Pinpoint the cell where the given text exists, returning its [X, Y] midpoint coordinate. 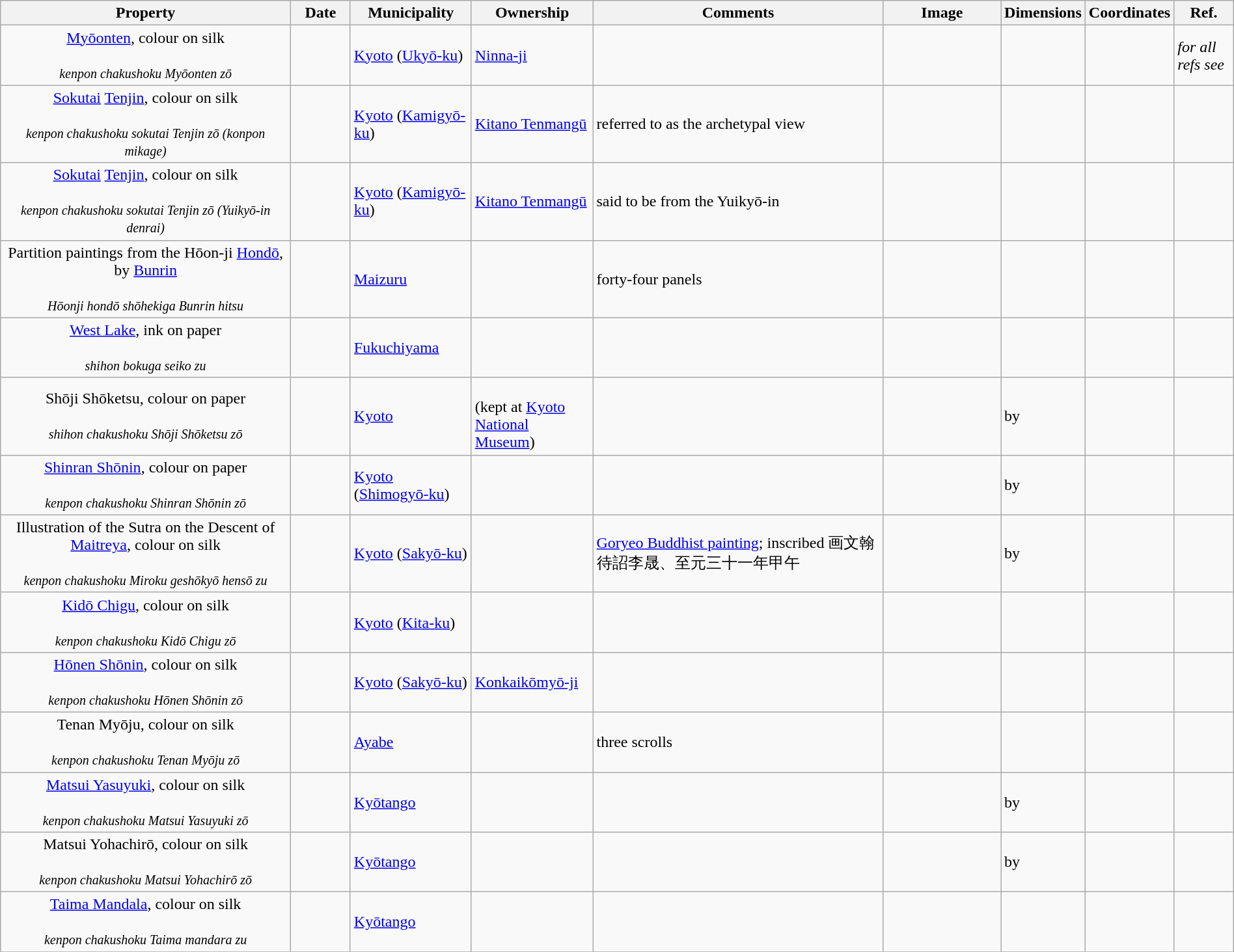
Kyoto (Kita-ku) [411, 622]
Comments [738, 13]
Municipality [411, 13]
Maizuru [411, 279]
Sokutai Tenjin, colour on silkkenpon chakushoku sokutai Tenjin zō (Yuikyō-in denrai) [146, 202]
Dimensions [1043, 13]
Kyoto [411, 416]
Property [146, 13]
West Lake, ink on papershihon bokuga seiko zu [146, 347]
Ayabe [411, 742]
Shinran Shōnin, colour on paperkenpon chakushoku Shinran Shōnin zō [146, 485]
Shōji Shōketsu, colour on papershihon chakushoku Shōji Shōketsu zō [146, 416]
three scrolls [738, 742]
Myōonten, colour on silkkenpon chakushoku Myōonten zō [146, 55]
forty-four panels [738, 279]
Kyoto (Ukyō-ku) [411, 55]
Hōnen Shōnin, colour on silkkenpon chakushoku Hōnen Shōnin zō [146, 682]
Matsui Yasuyuki, colour on silkkenpon chakushoku Matsui Yasuyuki zō [146, 802]
Ninna-ji [532, 55]
Sokutai Tenjin, colour on silkkenpon chakushoku sokutai Tenjin zō (konpon mikage) [146, 124]
Ownership [532, 13]
Kidō Chigu, colour on silkkenpon chakushoku Kidō Chigu zō [146, 622]
for all refs see [1204, 55]
Partition paintings from the Hōon-ji Hondō, by BunrinHōonji hondō shōhekiga Bunrin hitsu [146, 279]
Illustration of the Sutra on the Descent of Maitreya, colour on silkkenpon chakushoku Miroku geshōkyō hensō zu [146, 553]
Tenan Myōju, colour on silkkenpon chakushoku Tenan Myōju zō [146, 742]
Kyoto (Shimogyō-ku) [411, 485]
Matsui Yohachirō, colour on silkkenpon chakushoku Matsui Yohachirō zō [146, 862]
Date [320, 13]
Taima Mandala, colour on silkkenpon chakushoku Taima mandara zu [146, 922]
Konkaikōmyō-ji [532, 682]
Coordinates [1129, 13]
Goryeo Buddhist painting; inscribed 画文翰待詔李晟、至元三十一年甲午 [738, 553]
said to be from the Yuikyō-in [738, 202]
Fukuchiyama [411, 347]
Image [942, 13]
Ref. [1204, 13]
(kept at Kyoto National Museum) [532, 416]
referred to as the archetypal view [738, 124]
